Return [X, Y] of the center of cell containing provided text 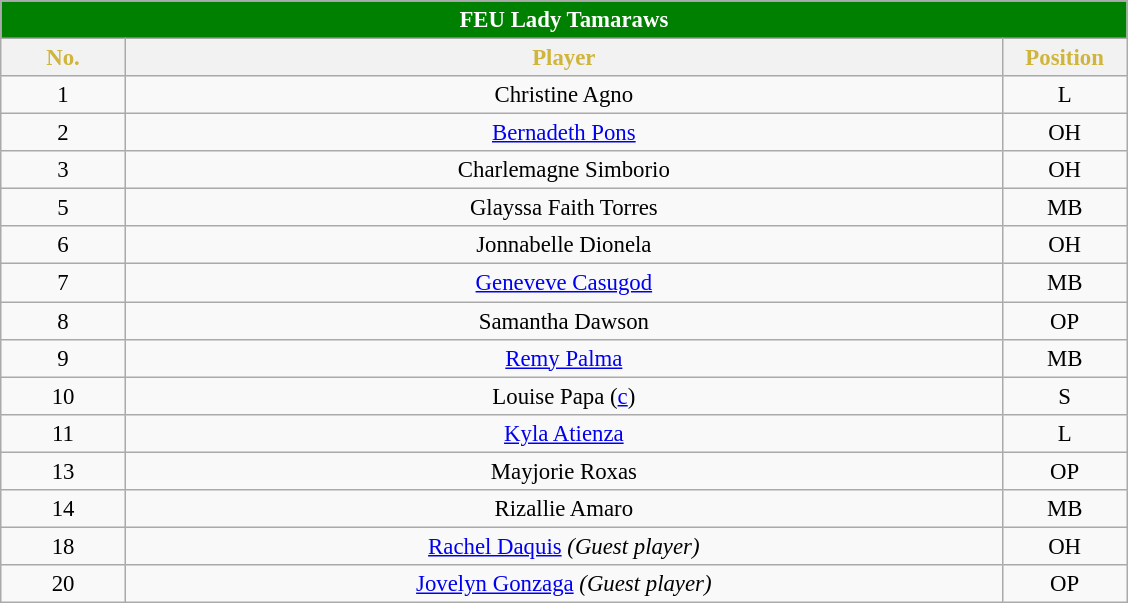
8 [64, 321]
13 [64, 471]
Samantha Dawson [564, 321]
Glayssa Faith Torres [564, 208]
9 [64, 358]
Position [1064, 58]
2 [64, 133]
No. [64, 58]
Charlemagne Simborio [564, 170]
Bernadeth Pons [564, 133]
14 [64, 509]
Jovelyn Gonzaga (Guest player) [564, 584]
Remy Palma [564, 358]
S [1064, 396]
11 [64, 433]
Jonnabelle Dionela [564, 245]
Kyla Atienza [564, 433]
Louise Papa (c) [564, 396]
5 [64, 208]
Rizallie Amaro [564, 509]
Geneveve Casugod [564, 283]
3 [64, 170]
6 [64, 245]
FEU Lady Tamaraws [564, 20]
Player [564, 58]
Rachel Daquis (Guest player) [564, 546]
1 [64, 95]
10 [64, 396]
Mayjorie Roxas [564, 471]
Christine Agno [564, 95]
18 [64, 546]
7 [64, 283]
20 [64, 584]
